Pinpoint the cell where the given text exists, returning its (X, Y) midpoint coordinate. 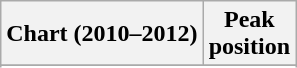
Chart (2010–2012) (102, 34)
Peakposition (249, 34)
